Search for the cell housing the specified text and yield its [X, Y] center coordinate. 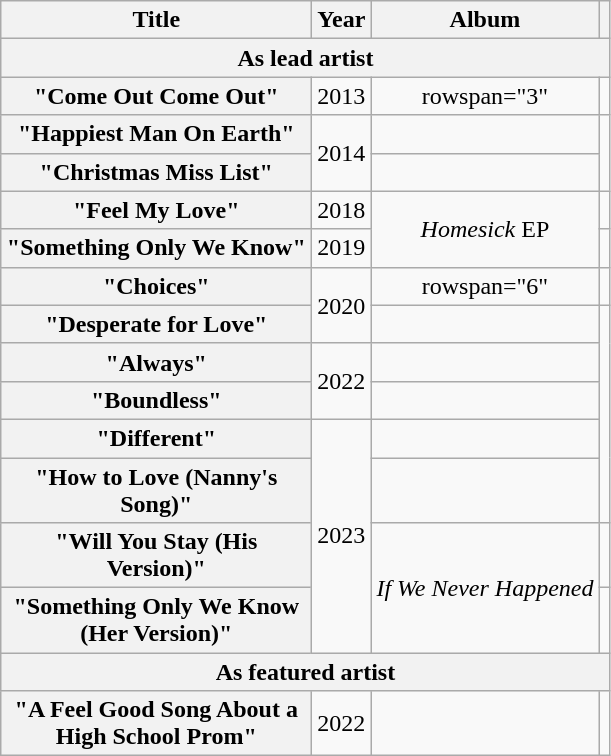
"Boundless" [156, 400]
Year [342, 20]
rowspan="3" [485, 96]
"Choices" [156, 286]
2020 [342, 305]
2014 [342, 153]
"Desperate for Love" [156, 324]
2018 [342, 210]
"Come Out Come Out" [156, 96]
Album [485, 20]
"Christmas Miss List" [156, 172]
"Something Only We Know" [156, 248]
2023 [342, 536]
"A Feel Good Song About a High School Prom" [156, 724]
"Feel My Love" [156, 210]
Title [156, 20]
Homesick EP [485, 229]
"Will You Stay (His Version)" [156, 556]
As lead artist [306, 58]
As featured artist [306, 672]
"How to Love (Nanny's Song)" [156, 490]
"Different" [156, 438]
2019 [342, 248]
"Happiest Man On Earth" [156, 134]
2013 [342, 96]
"Always" [156, 362]
If We Never Happened [485, 588]
rowspan="6" [485, 286]
"Something Only We Know (Her Version)" [156, 620]
